Output the [X, Y] coordinate of the center of the cell containing the given text.  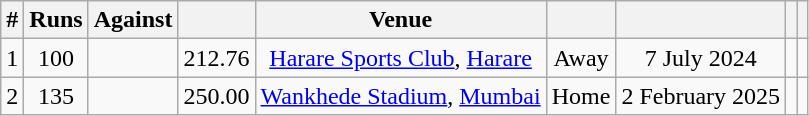
1 [12, 58]
Harare Sports Club, Harare [400, 58]
250.00 [216, 96]
Away [581, 58]
# [12, 20]
Home [581, 96]
Against [133, 20]
100 [56, 58]
212.76 [216, 58]
7 July 2024 [701, 58]
2 [12, 96]
135 [56, 96]
2 February 2025 [701, 96]
Wankhede Stadium, Mumbai [400, 96]
Venue [400, 20]
Runs [56, 20]
